From the cell containing the given text, extract its center point as (X, Y) coordinate. 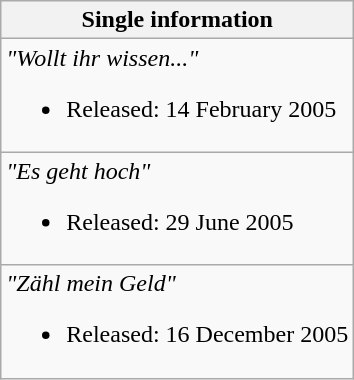
"Zähl mein Geld"Released: 16 December 2005 (178, 322)
"Es geht hoch"Released: 29 June 2005 (178, 208)
Single information (178, 20)
"Wollt ihr wissen..."Released: 14 February 2005 (178, 96)
